Capture the cell that displays the provided text and extract its (x, y) central coordinate. 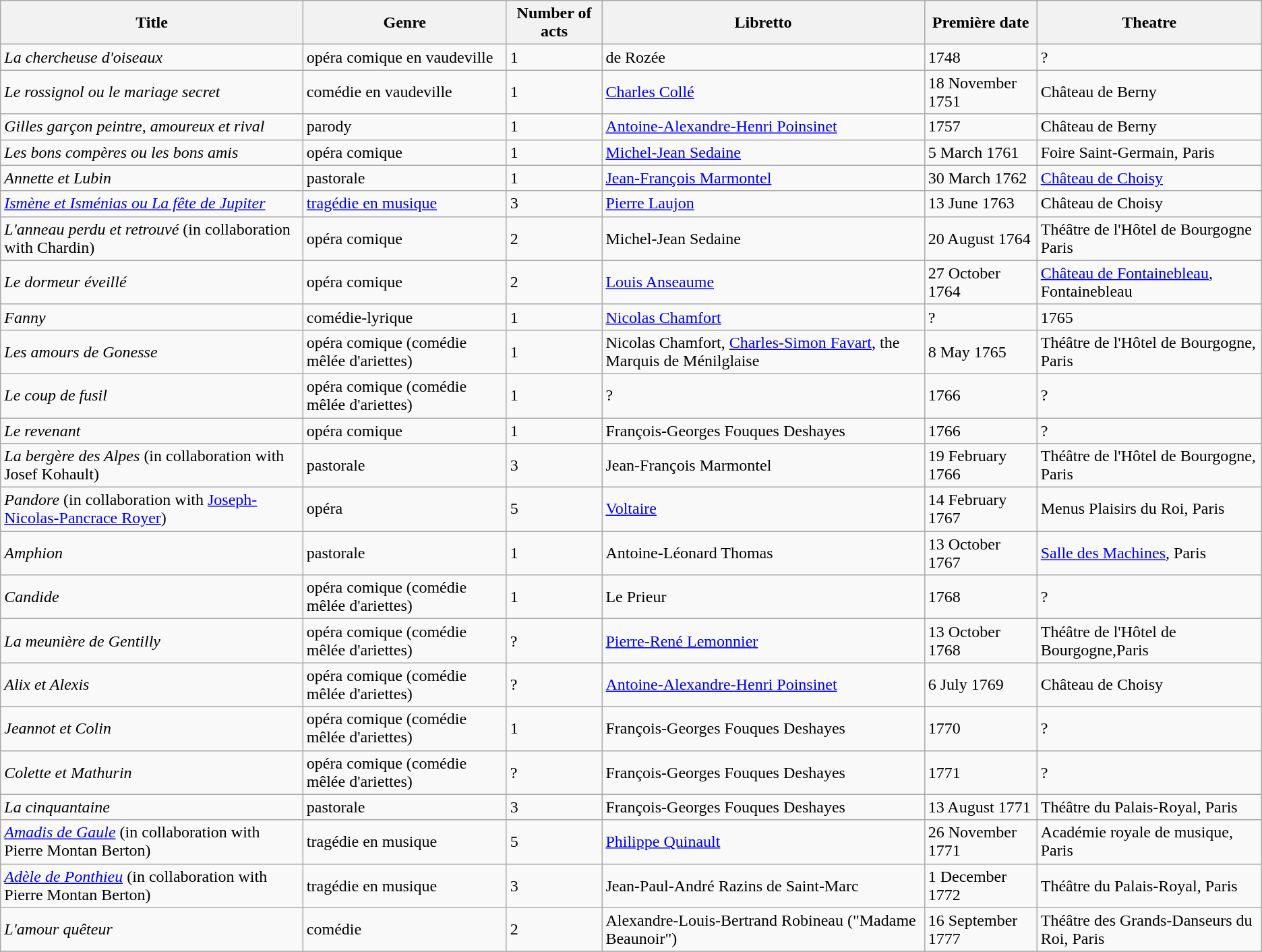
Nicolas Chamfort, Charles-Simon Favart, the Marquis de Ménilglaise (763, 352)
Les bons compères ou les bons amis (152, 152)
Salle des Machines, Paris (1149, 553)
1765 (1149, 317)
26 November 1771 (980, 841)
comédie-lyrique (404, 317)
Voltaire (763, 510)
de Rozée (763, 57)
Théâtre de l'Hôtel de Bourgogne Paris (1149, 239)
19 February 1766 (980, 465)
1770 (980, 728)
Ismène et Isménias ou La fête de Jupiter (152, 204)
Charles Collé (763, 92)
1748 (980, 57)
6 July 1769 (980, 685)
Fanny (152, 317)
20 August 1764 (980, 239)
Théâtre de l'Hôtel de Bourgogne,Paris (1149, 641)
Le Prieur (763, 597)
La bergère des Alpes (in collaboration with Josef Kohault) (152, 465)
13 August 1771 (980, 807)
8 May 1765 (980, 352)
16 September 1777 (980, 929)
Amphion (152, 553)
opéra comique en vaudeville (404, 57)
Les amours de Gonesse (152, 352)
Académie royale de musique, Paris (1149, 841)
27 October 1764 (980, 282)
comédie (404, 929)
Annette et Lubin (152, 178)
Amadis de Gaule (in collaboration with Pierre Montan Berton) (152, 841)
Genre (404, 23)
13 October 1768 (980, 641)
14 February 1767 (980, 510)
Adèle de Ponthieu (in collaboration with Pierre Montan Berton) (152, 886)
Jean-Paul-André Razins de Saint-Marc (763, 886)
5 March 1761 (980, 152)
parody (404, 127)
L'anneau perdu et retrouvé (in collaboration with Chardin) (152, 239)
Jeannot et Colin (152, 728)
La meunière de Gentilly (152, 641)
Menus Plaisirs du Roi, Paris (1149, 510)
Colette et Mathurin (152, 773)
comédie en vaudeville (404, 92)
Louis Anseaume (763, 282)
1771 (980, 773)
Candide (152, 597)
Pandore (in collaboration with Joseph-Nicolas-Pancrace Royer) (152, 510)
Nicolas Chamfort (763, 317)
Title (152, 23)
13 June 1763 (980, 204)
30 March 1762 (980, 178)
1768 (980, 597)
Pierre Laujon (763, 204)
Alix et Alexis (152, 685)
18 November 1751 (980, 92)
L'amour quêteur (152, 929)
Théâtre des Grands-Danseurs du Roi, Paris (1149, 929)
Le revenant (152, 431)
Philippe Quinault (763, 841)
Foire Saint-Germain, Paris (1149, 152)
13 October 1767 (980, 553)
Le rossignol ou le mariage secret (152, 92)
Antoine-Léonard Thomas (763, 553)
Libretto (763, 23)
La cinquantaine (152, 807)
Theatre (1149, 23)
Gilles garçon peintre, amoureux et rival (152, 127)
Pierre-René Lemonnier (763, 641)
Château de Fontainebleau, Fontainebleau (1149, 282)
Number of acts (554, 23)
Première date (980, 23)
Alexandre-Louis-Bertrand Robineau ("Madame Beaunoir") (763, 929)
1757 (980, 127)
Le dormeur éveillé (152, 282)
La chercheuse d'oiseaux (152, 57)
1 December 1772 (980, 886)
opéra (404, 510)
Le coup de fusil (152, 395)
